Identify which cell holds the provided text, then report its [x, y] central coordinate. 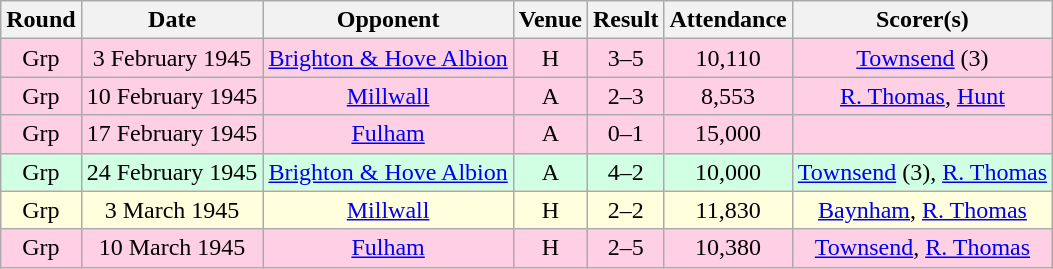
R. Thomas, Hunt [922, 96]
3 March 1945 [172, 210]
2–5 [626, 248]
Opponent [388, 20]
Baynham, R. Thomas [922, 210]
3 February 1945 [172, 58]
10,380 [728, 248]
Venue [550, 20]
11,830 [728, 210]
Attendance [728, 20]
24 February 1945 [172, 172]
2–3 [626, 96]
Result [626, 20]
4–2 [626, 172]
10 February 1945 [172, 96]
10,110 [728, 58]
3–5 [626, 58]
Scorer(s) [922, 20]
15,000 [728, 134]
Round [41, 20]
10 March 1945 [172, 248]
0–1 [626, 134]
2–2 [626, 210]
Townsend, R. Thomas [922, 248]
Townsend (3) [922, 58]
Townsend (3), R. Thomas [922, 172]
Date [172, 20]
17 February 1945 [172, 134]
8,553 [728, 96]
10,000 [728, 172]
